Find where the given text appears and provide that cell's center as [X, Y] coordinate. 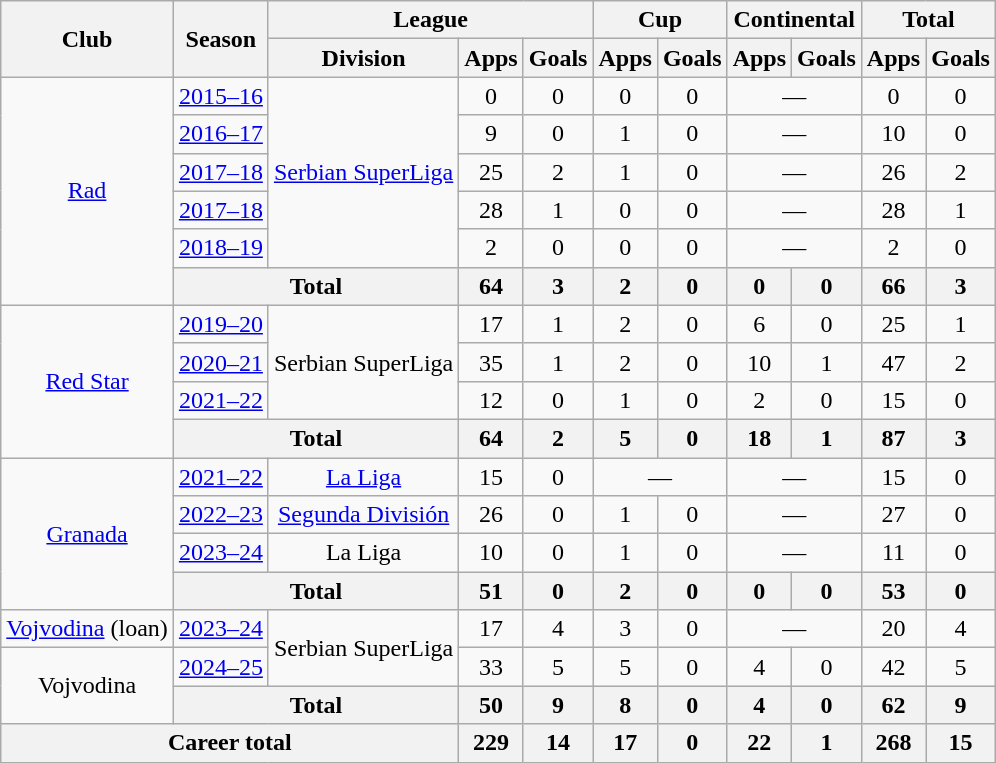
22 [759, 743]
Cup [660, 20]
27 [893, 515]
53 [893, 591]
11 [893, 553]
2016–17 [220, 134]
33 [491, 667]
Season [220, 39]
Division [363, 58]
2024–25 [220, 667]
League [430, 20]
14 [558, 743]
Continental [794, 20]
20 [893, 629]
Career total [230, 743]
Segunda División [363, 515]
Granada [88, 534]
Vojvodina (loan) [88, 629]
12 [491, 400]
6 [759, 324]
66 [893, 286]
18 [759, 438]
2020–21 [220, 362]
51 [491, 591]
2015–16 [220, 96]
Rad [88, 191]
50 [491, 705]
Red Star [88, 381]
35 [491, 362]
Vojvodina [88, 686]
2022–23 [220, 515]
8 [625, 705]
42 [893, 667]
87 [893, 438]
Club [88, 39]
2019–20 [220, 324]
268 [893, 743]
47 [893, 362]
2018–19 [220, 248]
62 [893, 705]
229 [491, 743]
